Scan for the cell matching the given text and deliver its [X, Y] coordinate at center. 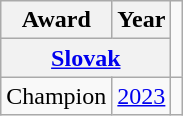
Year [142, 20]
2023 [142, 96]
Award [56, 20]
Champion [56, 96]
Slovak [86, 58]
